Identify which cell holds the provided text, then report its (X, Y) central coordinate. 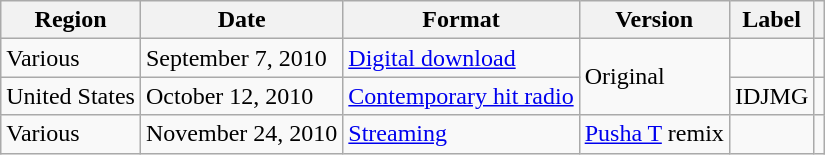
United States (71, 96)
September 7, 2010 (241, 58)
November 24, 2010 (241, 134)
Original (654, 77)
Format (461, 20)
Pusha T remix (654, 134)
Region (71, 20)
Streaming (461, 134)
October 12, 2010 (241, 96)
IDJMG (771, 96)
Contemporary hit radio (461, 96)
Date (241, 20)
Version (654, 20)
Label (771, 20)
Digital download (461, 58)
